For the text-containing cell, return its midpoint in [X, Y] coordinate format. 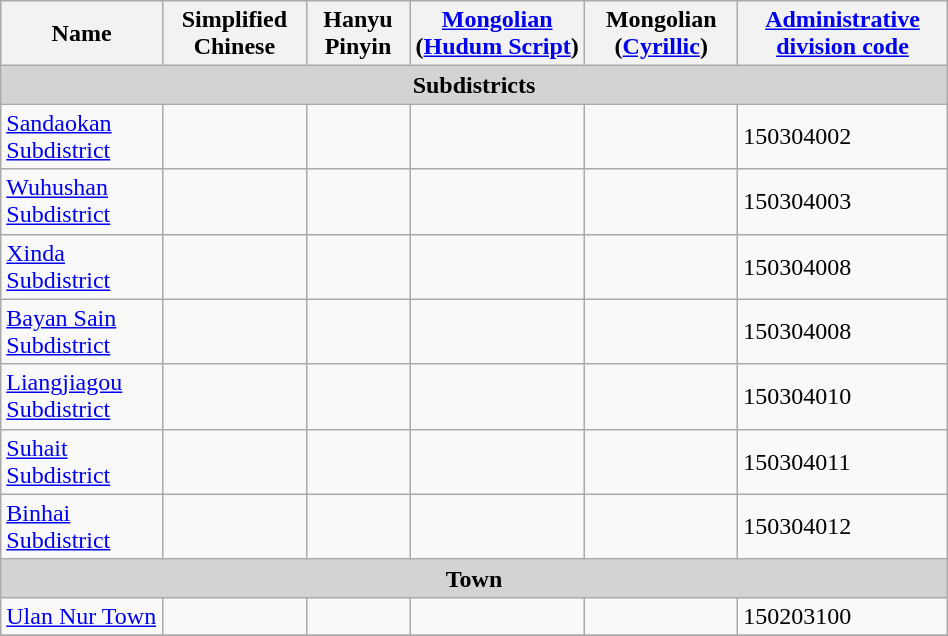
Hanyu Pinyin [358, 34]
150304010 [842, 396]
150304003 [842, 202]
150304011 [842, 462]
Ulan Nur Town [82, 616]
Subdistricts [474, 85]
Suhait Subdistrict [82, 462]
Xinda Subdistrict [82, 266]
Mongolian (Cyrillic) [662, 34]
Administrative division code [842, 34]
Sandaokan Subdistrict [82, 136]
150304012 [842, 526]
Name [82, 34]
150304002 [842, 136]
Town [474, 578]
Wuhushan Subdistrict [82, 202]
Bayan Sain Subdistrict [82, 332]
150203100 [842, 616]
Mongolian (Hudum Script) [498, 34]
Simplified Chinese [234, 34]
Liangjiagou Subdistrict [82, 396]
Binhai Subdistrict [82, 526]
